Scan for the cell matching the given text and deliver its [X, Y] coordinate at center. 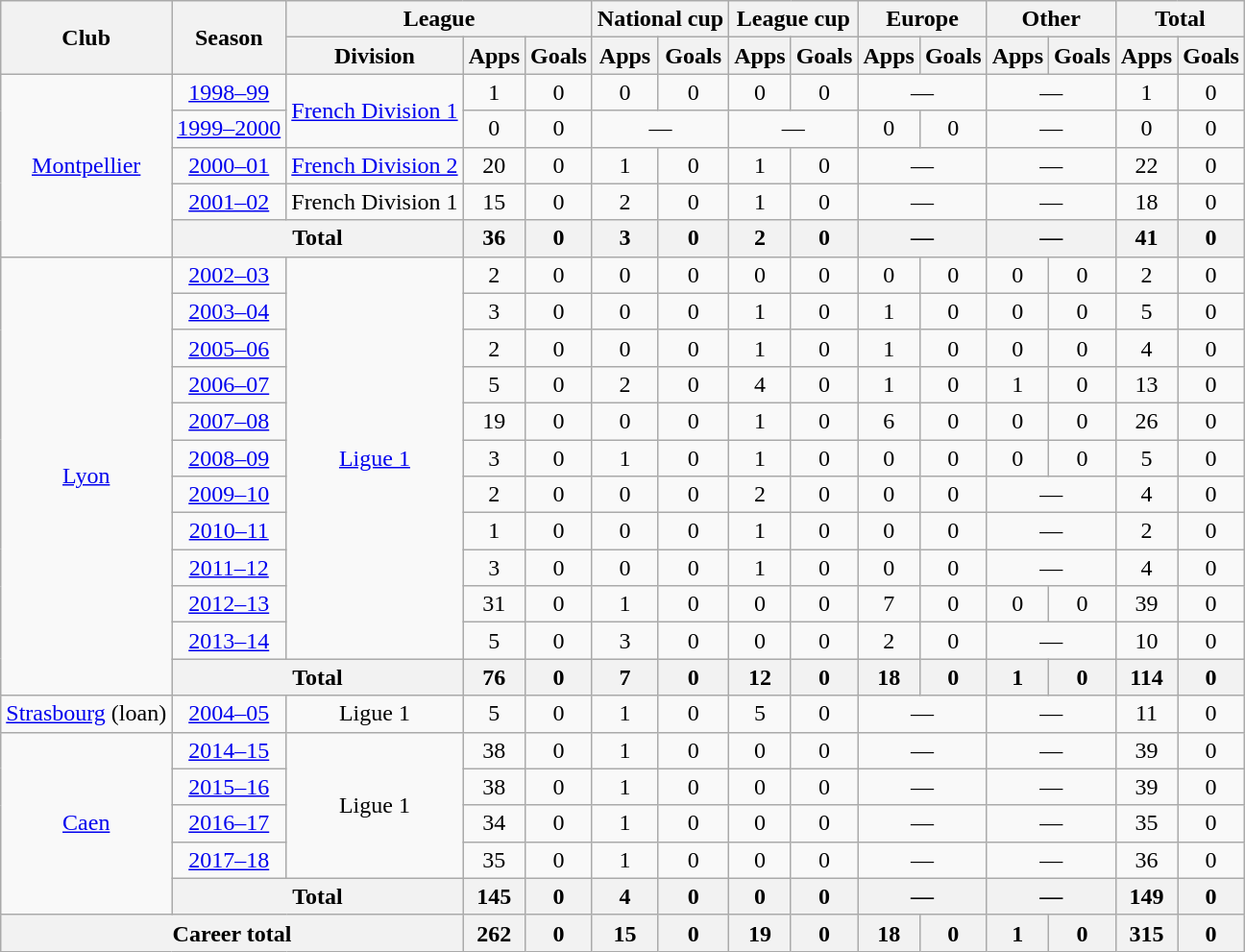
Club [86, 37]
12 [760, 677]
6 [889, 421]
34 [494, 823]
2013–14 [229, 641]
2012–13 [229, 604]
National cup [660, 19]
1999–2000 [229, 129]
League [440, 19]
315 [1146, 933]
2017–18 [229, 860]
French Division 2 [375, 165]
31 [494, 604]
Division [375, 56]
11 [1146, 714]
145 [494, 896]
2010–11 [229, 531]
1998–99 [229, 92]
2007–08 [229, 421]
Career total [232, 933]
2005–06 [229, 348]
2001–02 [229, 202]
2004–05 [229, 714]
76 [494, 677]
League cup [793, 19]
2003–04 [229, 311]
2016–17 [229, 823]
Caen [86, 823]
2002–03 [229, 275]
Strasbourg (loan) [86, 714]
2008–09 [229, 458]
13 [1146, 384]
Lyon [86, 476]
20 [494, 165]
2006–07 [229, 384]
262 [494, 933]
22 [1146, 165]
2014–15 [229, 750]
149 [1146, 896]
2000–01 [229, 165]
Other [1051, 19]
114 [1146, 677]
Montpellier [86, 165]
2009–10 [229, 495]
Season [229, 37]
26 [1146, 421]
10 [1146, 641]
2015–16 [229, 787]
41 [1146, 238]
Europe [922, 19]
2011–12 [229, 568]
